Identify which cell holds the provided text, then report its [X, Y] central coordinate. 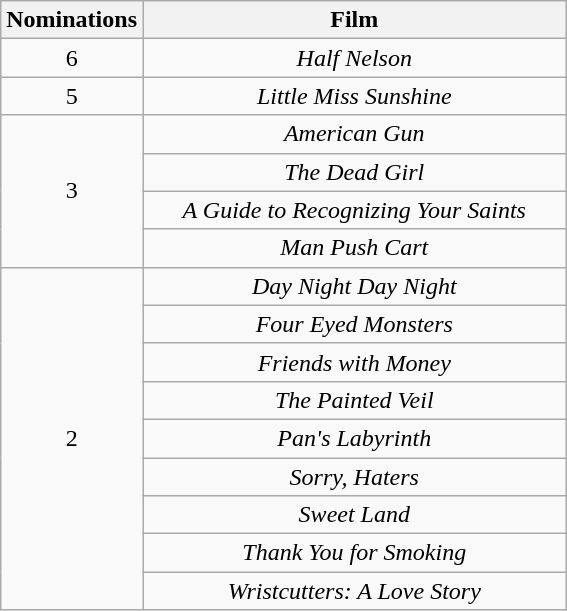
Film [354, 20]
The Painted Veil [354, 400]
5 [72, 96]
Thank You for Smoking [354, 553]
Pan's Labyrinth [354, 438]
Sorry, Haters [354, 477]
American Gun [354, 134]
3 [72, 191]
Little Miss Sunshine [354, 96]
6 [72, 58]
Day Night Day Night [354, 286]
Man Push Cart [354, 248]
Wristcutters: A Love Story [354, 591]
Nominations [72, 20]
Half Nelson [354, 58]
2 [72, 438]
Four Eyed Monsters [354, 324]
The Dead Girl [354, 172]
Sweet Land [354, 515]
Friends with Money [354, 362]
A Guide to Recognizing Your Saints [354, 210]
